For the text-containing cell, return its midpoint in [x, y] coordinate format. 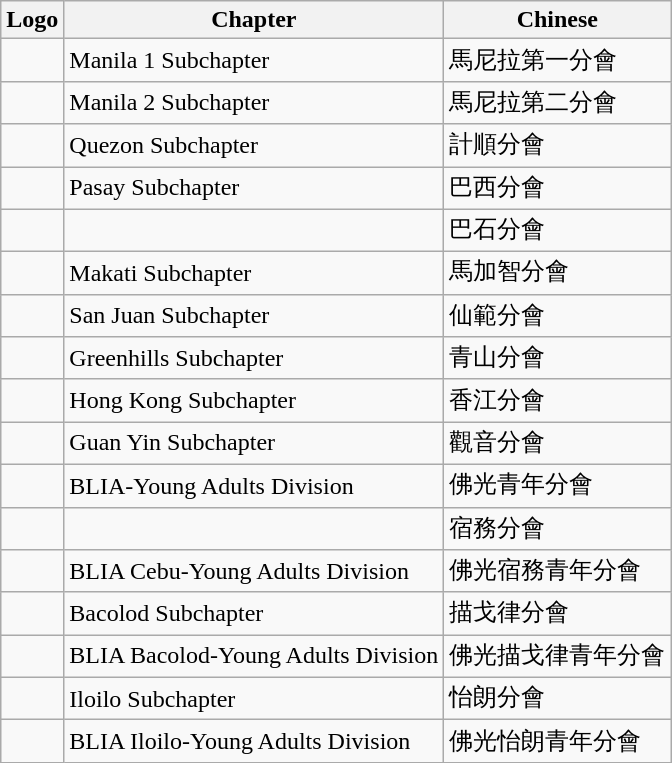
BLIA-Young Adults Division [254, 486]
佛光宿務青年分會 [558, 572]
馬加智分會 [558, 274]
觀音分會 [558, 444]
Bacolod Subchapter [254, 614]
馬尼拉第二分會 [558, 102]
描戈律分會 [558, 614]
Pasay Subchapter [254, 188]
Greenhills Subchapter [254, 358]
仙範分會 [558, 316]
佛光描戈律青年分會 [558, 656]
BLIA Bacolod-Young Adults Division [254, 656]
Makati Subchapter [254, 274]
Iloilo Subchapter [254, 698]
Logo [32, 20]
Manila 1 Subchapter [254, 60]
巴西分會 [558, 188]
San Juan Subchapter [254, 316]
佛光怡朗青年分會 [558, 742]
BLIA Iloilo-Young Adults Division [254, 742]
香江分會 [558, 400]
佛光青年分會 [558, 486]
宿務分會 [558, 528]
Chinese [558, 20]
計順分會 [558, 146]
Quezon Subchapter [254, 146]
巴石分會 [558, 230]
BLIA Cebu-Young Adults Division [254, 572]
青山分會 [558, 358]
怡朗分會 [558, 698]
Chapter [254, 20]
馬尼拉第一分會 [558, 60]
Guan Yin Subchapter [254, 444]
Manila 2 Subchapter [254, 102]
Hong Kong Subchapter [254, 400]
